Search for the cell housing the specified text and yield its (x, y) center coordinate. 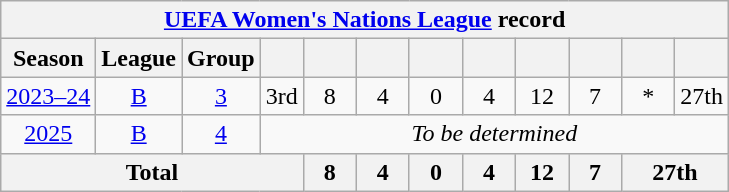
3 (222, 96)
* (648, 96)
Group (222, 58)
UEFA Women's Nations League record (365, 20)
Total (152, 172)
To be determined (494, 134)
3rd (282, 96)
Season (48, 58)
2025 (48, 134)
League (139, 58)
2023–24 (48, 96)
